Find where the given text appears and provide that cell's center as [x, y] coordinate. 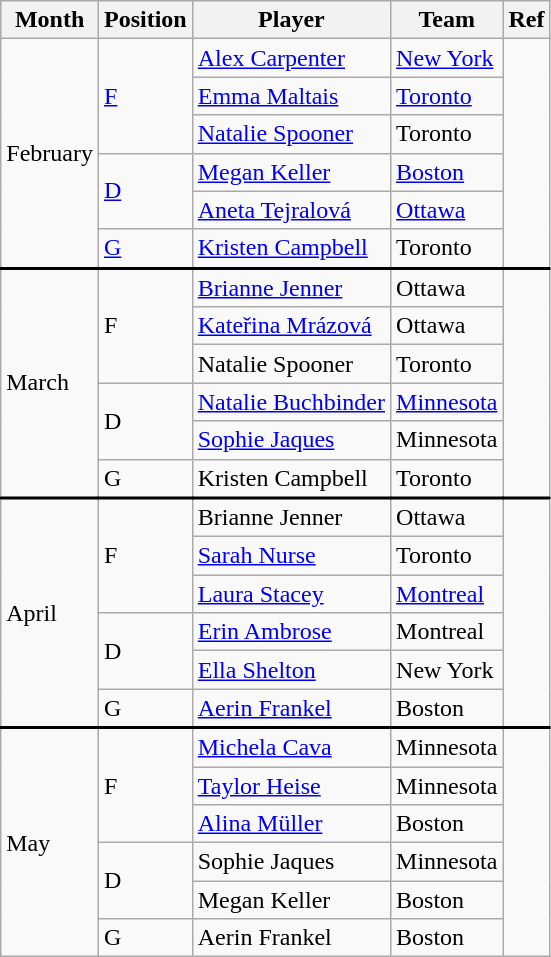
Month [50, 20]
Taylor Heise [291, 785]
April [50, 613]
Player [291, 20]
February [50, 154]
Ref [526, 20]
March [50, 383]
Position [145, 20]
May [50, 842]
Alina Müller [291, 824]
Michela Cava [291, 748]
Ella Shelton [291, 670]
Natalie Buchbinder [291, 402]
Laura Stacey [291, 594]
Aneta Tejralová [291, 210]
Team [447, 20]
Alex Carpenter [291, 58]
Kateřina Mrázová [291, 326]
Sarah Nurse [291, 556]
Erin Ambrose [291, 632]
Emma Maltais [291, 96]
